Scan for the cell matching the given text and deliver its [x, y] coordinate at center. 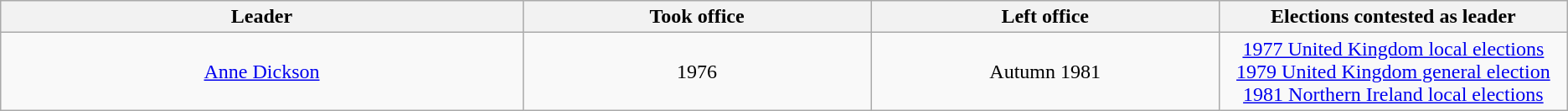
Leader [262, 17]
Left office [1045, 17]
1977 United Kingdom local elections1979 United Kingdom general election1981 Northern Ireland local elections [1394, 71]
1976 [697, 71]
Autumn 1981 [1045, 71]
Anne Dickson [262, 71]
Took office [697, 17]
Elections contested as leader [1394, 17]
